Search for the cell housing the specified text and yield its [X, Y] center coordinate. 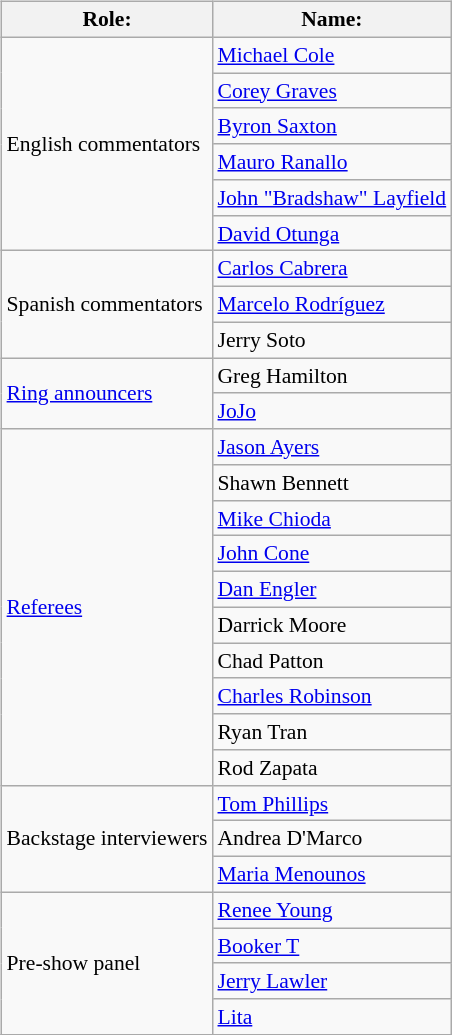
Renee Young [332, 910]
Pre-show panel [108, 963]
Jerry Soto [332, 340]
JoJo [332, 411]
Marcelo Rodríguez [332, 305]
John "Bradshaw" Layfield [332, 198]
Tom Phillips [332, 803]
Referees [108, 607]
David Otunga [332, 233]
Chad Patton [332, 661]
Jason Ayers [332, 447]
Byron Saxton [332, 126]
Maria Menounos [332, 875]
Name: [332, 20]
Backstage interviewers [108, 838]
Lita [332, 1017]
Mike Chioda [332, 518]
Dan Engler [332, 590]
Corey Graves [332, 91]
Darrick Moore [332, 625]
Andrea D'Marco [332, 839]
Mauro Ranallo [332, 162]
Rod Zapata [332, 768]
Greg Hamilton [332, 376]
Role: [108, 20]
John Cone [332, 554]
Booker T [332, 946]
Ring announcers [108, 394]
Shawn Bennett [332, 483]
Jerry Lawler [332, 981]
Spanish commentators [108, 304]
Charles Robinson [332, 696]
Carlos Cabrera [332, 269]
Ryan Tran [332, 732]
Michael Cole [332, 55]
English commentators [108, 144]
